Return the [x, y] coordinate for the center point of the cell that contains the specified text.  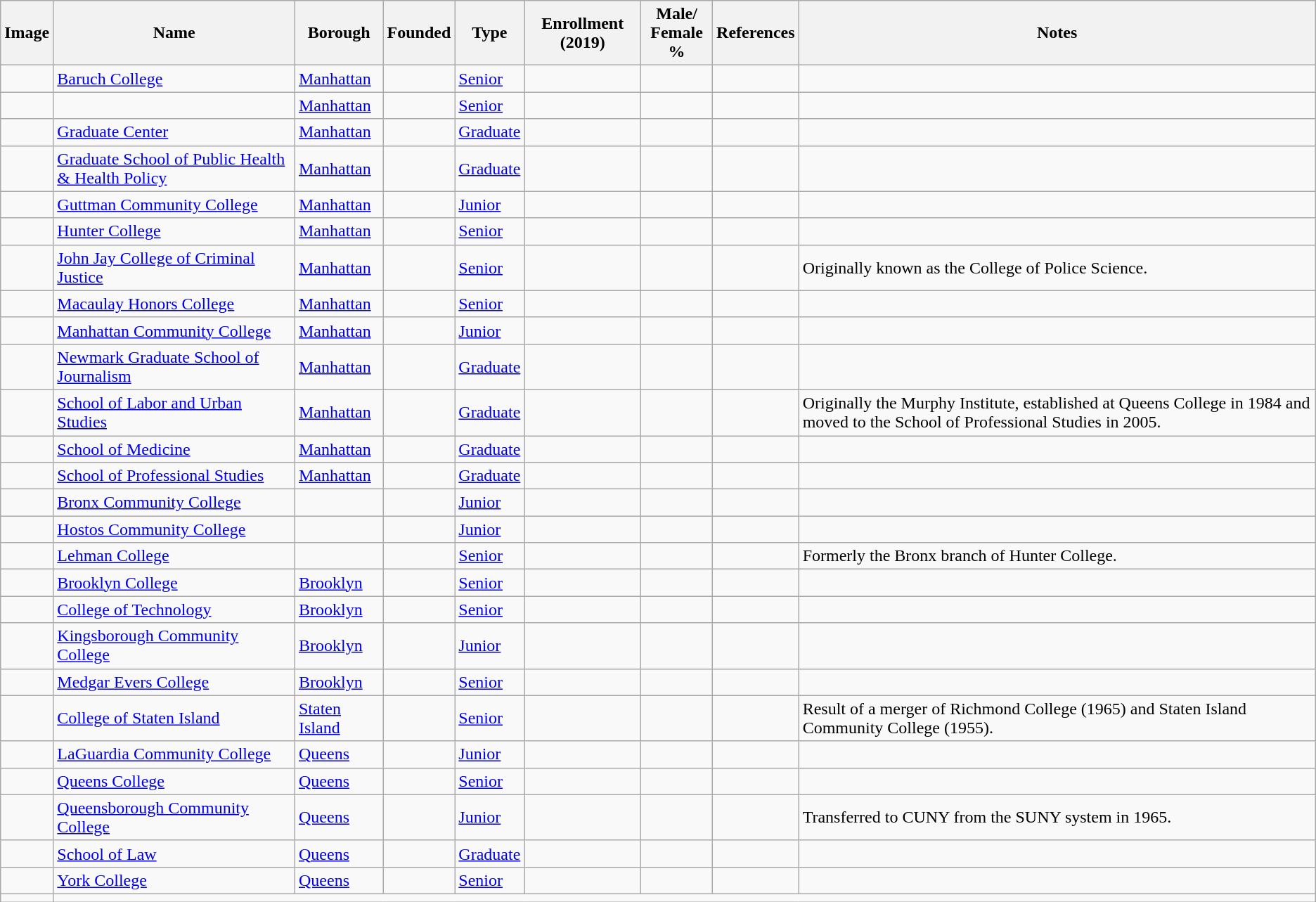
College of Staten Island [174, 719]
Result of a merger of Richmond College (1965) and Staten Island Community College (1955). [1057, 719]
Type [489, 33]
School of Professional Studies [174, 476]
John Jay College of Criminal Justice [174, 267]
Founded [419, 33]
Manhattan Community College [174, 330]
Enrollment (2019) [583, 33]
School of Medicine [174, 449]
Notes [1057, 33]
School of Labor and Urban Studies [174, 412]
Male/Female % [677, 33]
Originally known as the College of Police Science. [1057, 267]
Macaulay Honors College [174, 304]
Guttman Community College [174, 205]
Queens College [174, 781]
Image [27, 33]
Hunter College [174, 231]
References [756, 33]
Queensborough Community College [174, 817]
Kingsborough Community College [174, 645]
York College [174, 880]
Formerly the Bronx branch of Hunter College. [1057, 556]
Graduate Center [174, 132]
Hostos Community College [174, 529]
Newmark Graduate School of Journalism [174, 367]
LaGuardia Community College [174, 754]
Staten Island [339, 719]
Name [174, 33]
Medgar Evers College [174, 682]
Transferred to CUNY from the SUNY system in 1965. [1057, 817]
Borough [339, 33]
School of Law [174, 853]
Graduate School of Public Health & Health Policy [174, 169]
Originally the Murphy Institute, established at Queens College in 1984 and moved to the School of Professional Studies in 2005. [1057, 412]
Bronx Community College [174, 503]
College of Technology [174, 610]
Brooklyn College [174, 583]
Lehman College [174, 556]
Baruch College [174, 79]
